Extract the [X, Y] coordinate from the center of the cell holding the provided text.  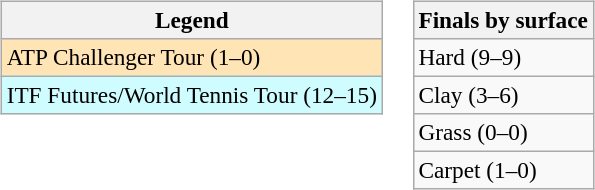
Carpet (1–0) [503, 171]
Grass (0–0) [503, 133]
Legend [192, 20]
Finals by surface [503, 20]
Hard (9–9) [503, 57]
ITF Futures/World Tennis Tour (12–15) [192, 95]
ATP Challenger Tour (1–0) [192, 57]
Clay (3–6) [503, 95]
